Return the (x, y) coordinate for the center point of the cell that contains the specified text.  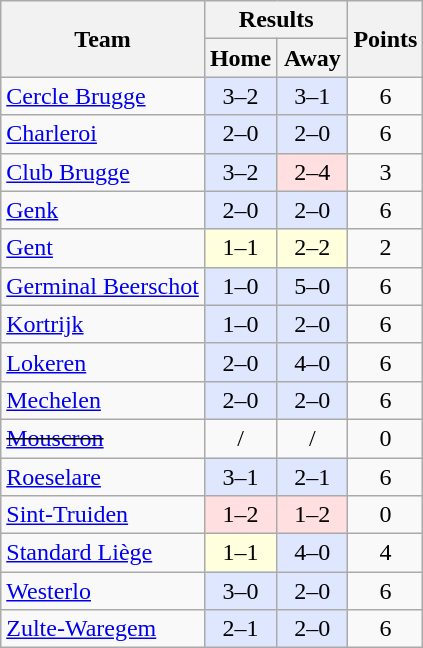
Lokeren (103, 362)
Kortrijk (103, 324)
Gent (103, 248)
Club Brugge (103, 172)
Sint-Truiden (103, 515)
2 (386, 248)
5–0 (312, 286)
Roeselare (103, 477)
Standard Liège (103, 553)
Points (386, 39)
Germinal Beerschot (103, 286)
Mouscron (103, 438)
Team (103, 39)
Genk (103, 210)
Zulte-Waregem (103, 629)
Home (240, 58)
3 (386, 172)
4 (386, 553)
3–0 (240, 591)
Mechelen (103, 400)
2–4 (312, 172)
Charleroi (103, 134)
Away (312, 58)
2–2 (312, 248)
Results (276, 20)
Westerlo (103, 591)
Cercle Brugge (103, 96)
